Search for the cell housing the specified text and yield its [X, Y] center coordinate. 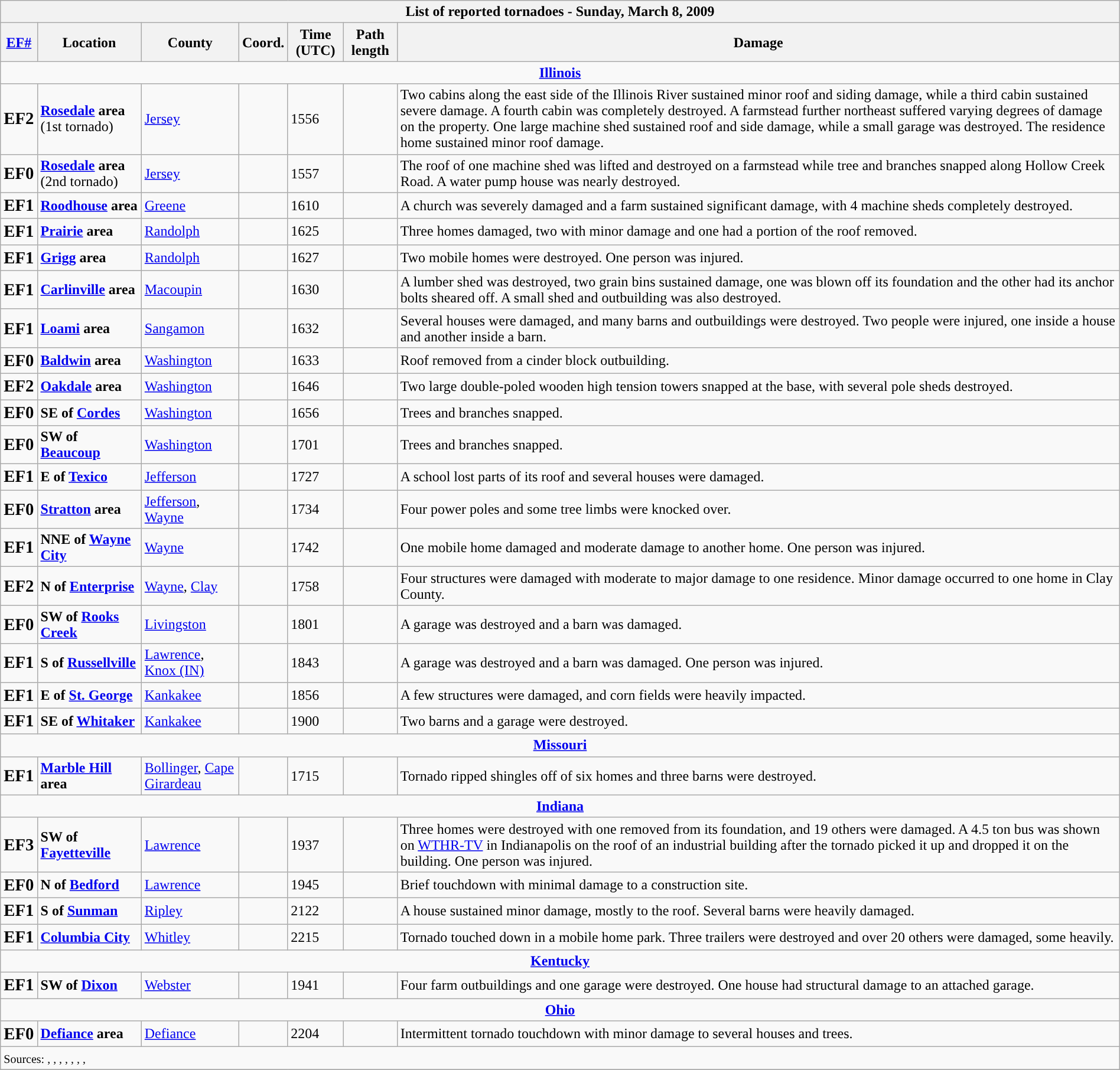
Tornado touched down in a mobile home park. Three trailers were destroyed and over 20 others were damaged, some heavily. [758, 937]
1941 [315, 986]
Baldwin area [89, 360]
Kentucky [560, 961]
1900 [315, 721]
EF3 [19, 844]
Coord. [263, 43]
Several houses were damaged, and many barns and outbuildings were destroyed. Two people were injured, one inside a house and another inside a barn. [758, 328]
E of St. George [89, 695]
Marble Hill area [89, 776]
Two barns and a garage were destroyed. [758, 721]
Ohio [560, 1010]
One mobile home damaged and moderate damage to another home. One person was injured. [758, 548]
1625 [315, 231]
Sangamon [190, 328]
SW of Fayetteville [89, 844]
1945 [315, 885]
2215 [315, 937]
E of Texico [89, 477]
Greene [190, 205]
SW of Rooks Creek [89, 625]
Four farm outbuildings and one garage were destroyed. One house had structural damage to an attached garage. [758, 986]
1646 [315, 386]
Rosedale area (1st tornado) [89, 119]
Time (UTC) [315, 43]
1557 [315, 174]
1843 [315, 663]
1556 [315, 119]
1801 [315, 625]
Indiana [560, 806]
Intermittent tornado touchdown with minor damage to several houses and trees. [758, 1034]
Location [89, 43]
Jefferson, Wayne [190, 509]
Bollinger, Cape Girardeau [190, 776]
EF# [19, 43]
Columbia City [89, 937]
A house sustained minor damage, mostly to the roof. Several barns were heavily damaged. [758, 911]
Grigg area [89, 257]
Loami area [89, 328]
N of Bedford [89, 885]
Three homes damaged, two with minor damage and one had a portion of the roof removed. [758, 231]
Wayne [190, 548]
Sources: , , , , , , , [560, 1058]
Defiance [190, 1034]
1656 [315, 412]
Four power poles and some tree limbs were knocked over. [758, 509]
1742 [315, 548]
Webster [190, 986]
Prairie area [89, 231]
Roodhouse area [89, 205]
1715 [315, 776]
SW of Beaucoup [89, 445]
1734 [315, 509]
SW of Dixon [89, 986]
Carlinville area [89, 289]
NNE of Wayne City [89, 548]
1937 [315, 844]
Whitley [190, 937]
2204 [315, 1034]
Lawrence, Knox (IN) [190, 663]
Defiance area [89, 1034]
Brief touchdown with minimal damage to a construction site. [758, 885]
Damage [758, 43]
1630 [315, 289]
A church was severely damaged and a farm sustained significant damage, with 4 machine sheds completely destroyed. [758, 205]
1632 [315, 328]
A few structures were damaged, and corn fields were heavily impacted. [758, 695]
County [190, 43]
1627 [315, 257]
1758 [315, 586]
Illinois [560, 73]
SE of Whitaker [89, 721]
A school lost parts of its roof and several houses were damaged. [758, 477]
Ripley [190, 911]
Macoupin [190, 289]
A garage was destroyed and a barn was damaged. [758, 625]
Two large double-poled wooden high tension towers snapped at the base, with several pole sheds destroyed. [758, 386]
List of reported tornadoes - Sunday, March 8, 2009 [560, 12]
Tornado ripped shingles off of six homes and three barns were destroyed. [758, 776]
Two mobile homes were destroyed. One person was injured. [758, 257]
S of Sunman [89, 911]
1610 [315, 205]
S of Russellville [89, 663]
Stratton area [89, 509]
1856 [315, 695]
Missouri [560, 745]
1727 [315, 477]
SE of Cordes [89, 412]
Livingston [190, 625]
Jefferson [190, 477]
1633 [315, 360]
A garage was destroyed and a barn was damaged. One person was injured. [758, 663]
Wayne, Clay [190, 586]
Oakdale area [89, 386]
N of Enterprise [89, 586]
Path length [371, 43]
Rosedale area (2nd tornado) [89, 174]
1701 [315, 445]
2122 [315, 911]
Roof removed from a cinder block outbuilding. [758, 360]
Four structures were damaged with moderate to major damage to one residence. Minor damage occurred to one home in Clay County. [758, 586]
